Determine the (x, y) coordinate at the center of the cell enclosing the given text.  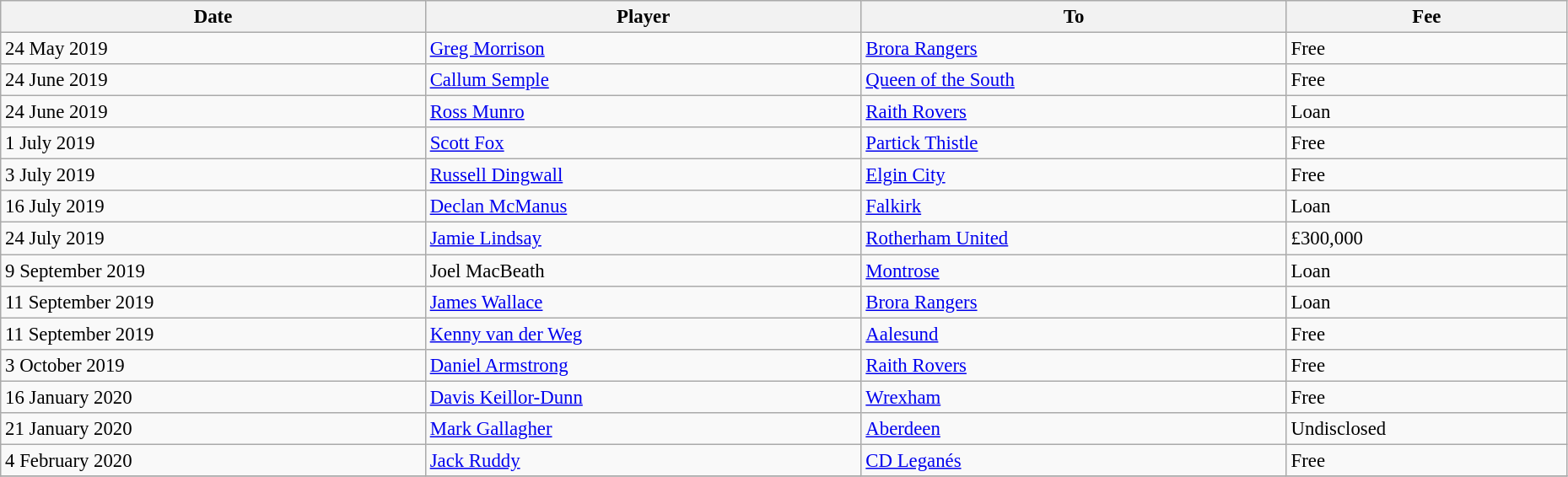
3 October 2019 (213, 365)
Greg Morrison (643, 49)
James Wallace (643, 302)
16 July 2019 (213, 206)
Fee (1426, 17)
Player (643, 17)
Davis Keillor-Dunn (643, 397)
Callum Semple (643, 80)
Declan McManus (643, 206)
21 January 2020 (213, 429)
Ross Munro (643, 112)
Mark Gallagher (643, 429)
24 May 2019 (213, 49)
1 July 2019 (213, 143)
Joel MacBeath (643, 271)
Falkirk (1074, 206)
Queen of the South (1074, 80)
Undisclosed (1426, 429)
Rotherham United (1074, 238)
4 February 2020 (213, 460)
Jack Ruddy (643, 460)
3 July 2019 (213, 175)
16 January 2020 (213, 397)
Russell Dingwall (643, 175)
Elgin City (1074, 175)
To (1074, 17)
9 September 2019 (213, 271)
Daniel Armstrong (643, 365)
£300,000 (1426, 238)
Aberdeen (1074, 429)
Kenny van der Weg (643, 334)
Partick Thistle (1074, 143)
24 July 2019 (213, 238)
Date (213, 17)
Montrose (1074, 271)
Jamie Lindsay (643, 238)
Wrexham (1074, 397)
Aalesund (1074, 334)
CD Leganés (1074, 460)
Scott Fox (643, 143)
